Search for the cell housing the specified text and yield its [X, Y] center coordinate. 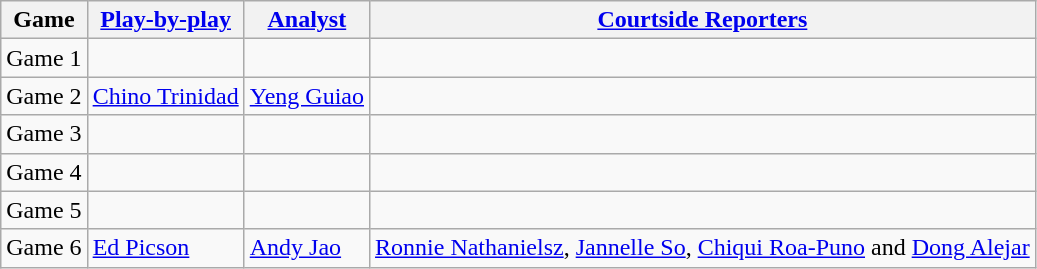
Ed Picson [166, 248]
Analyst [306, 20]
Ronnie Nathanielsz, Jannelle So, Chiqui Roa-Puno and Dong Alejar [703, 248]
Game 4 [44, 172]
Game 3 [44, 134]
Game 1 [44, 58]
Yeng Guiao [306, 96]
Game [44, 20]
Game 2 [44, 96]
Chino Trinidad [166, 96]
Courtside Reporters [703, 20]
Game 6 [44, 248]
Game 5 [44, 210]
Andy Jao [306, 248]
Play-by-play [166, 20]
